Return (X, Y) of the center of cell containing provided text 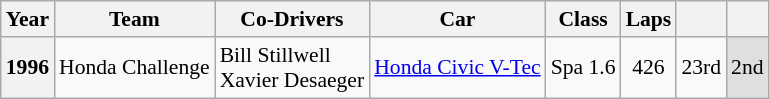
Honda Civic V-Tec (457, 68)
2nd (748, 68)
Laps (649, 19)
Honda Challenge (134, 68)
Team (134, 19)
23rd (701, 68)
Year (28, 19)
Spa 1.6 (584, 68)
426 (649, 68)
Co-Drivers (292, 19)
1996 (28, 68)
Bill Stillwell Xavier Desaeger (292, 68)
Class (584, 19)
Car (457, 19)
